For the text-containing cell, return its midpoint in (x, y) coordinate format. 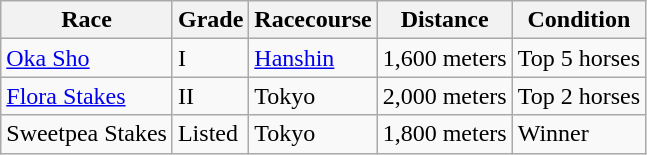
Flora Stakes (87, 96)
II (210, 96)
Oka Sho (87, 58)
Sweetpea Stakes (87, 134)
Listed (210, 134)
Hanshin (313, 58)
Winner (578, 134)
1,800 meters (444, 134)
Grade (210, 20)
Condition (578, 20)
Race (87, 20)
1,600 meters (444, 58)
Distance (444, 20)
2,000 meters (444, 96)
Racecourse (313, 20)
Top 2 horses (578, 96)
I (210, 58)
Top 5 horses (578, 58)
